Pinpoint the cell where the given text exists, returning its (X, Y) midpoint coordinate. 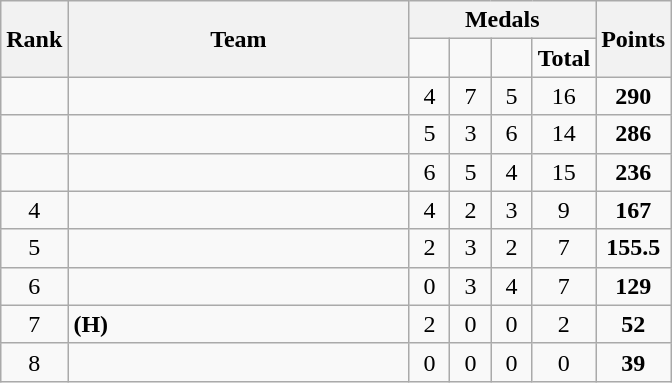
14 (564, 134)
286 (634, 134)
Points (634, 39)
155.5 (634, 248)
8 (34, 362)
9 (564, 210)
Medals (502, 20)
167 (634, 210)
Rank (34, 39)
(H) (238, 324)
52 (634, 324)
Total (564, 58)
Team (238, 39)
236 (634, 172)
129 (634, 286)
290 (634, 96)
16 (564, 96)
39 (634, 362)
15 (564, 172)
